Provide the (X, Y) coordinate of the cell's center where the given text is located.  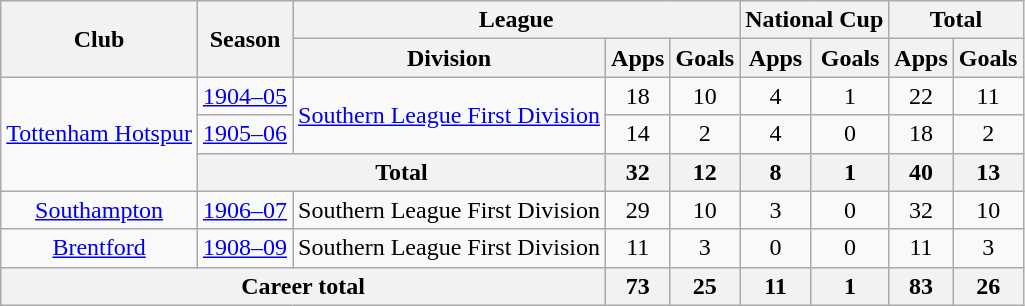
National Cup (814, 20)
Club (100, 39)
12 (705, 172)
26 (988, 286)
29 (638, 210)
1904–05 (244, 96)
14 (638, 134)
Tottenham Hotspur (100, 134)
8 (776, 172)
Brentford (100, 248)
Southampton (100, 210)
22 (921, 96)
Season (244, 39)
13 (988, 172)
Division (448, 58)
1906–07 (244, 210)
League (516, 20)
25 (705, 286)
83 (921, 286)
1905–06 (244, 134)
Career total (304, 286)
1908–09 (244, 248)
40 (921, 172)
73 (638, 286)
